Determine the [x, y] coordinate at the center of the cell enclosing the given text.  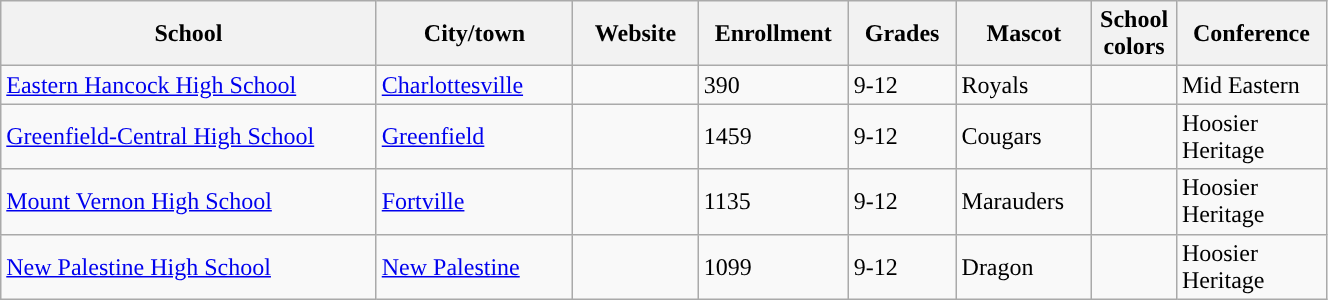
Greenfield [474, 136]
New Palestine High School [188, 266]
1459 [773, 136]
Fortville [474, 202]
Conference [1251, 34]
Greenfield-Central High School [188, 136]
390 [773, 85]
Dragon [1024, 266]
Grades [902, 34]
Enrollment [773, 34]
School colors [1134, 34]
Mascot [1024, 34]
Eastern Hancock High School [188, 85]
Mid Eastern [1251, 85]
Royals [1024, 85]
New Palestine [474, 266]
Website [636, 34]
School [188, 34]
City/town [474, 34]
1099 [773, 266]
Marauders [1024, 202]
Charlottesville [474, 85]
Mount Vernon High School [188, 202]
1135 [773, 202]
Cougars [1024, 136]
